Scan for the cell matching the given text and deliver its (x, y) coordinate at center. 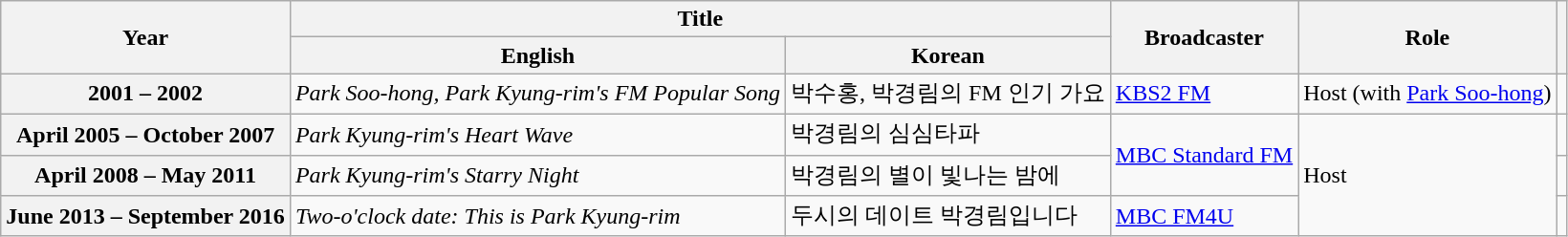
Two-o'clock date: This is Park Kyung-rim (537, 216)
Park Soo-hong, Park Kyung-rim's FM Popular Song (537, 94)
MBC FM4U (1204, 216)
Park Kyung-rim's Starry Night (537, 176)
Role (1427, 37)
2001 – 2002 (145, 94)
박경림의 심심타파 (948, 134)
June 2013 – September 2016 (145, 216)
KBS2 FM (1204, 94)
박경림의 별이 빛나는 밤에 (948, 176)
Park Kyung-rim's Heart Wave (537, 134)
두시의 데이트 박경림입니다 (948, 216)
Korean (948, 55)
Broadcaster (1204, 37)
Host (1427, 175)
English (537, 55)
April 2008 – May 2011 (145, 176)
Title (700, 19)
박수홍, 박경림의 FM 인기 가요 (948, 94)
Host (with Park Soo-hong) (1427, 94)
April 2005 – October 2007 (145, 134)
Year (145, 37)
MBC Standard FM (1204, 155)
